For the text-containing cell, return its midpoint in [x, y] coordinate format. 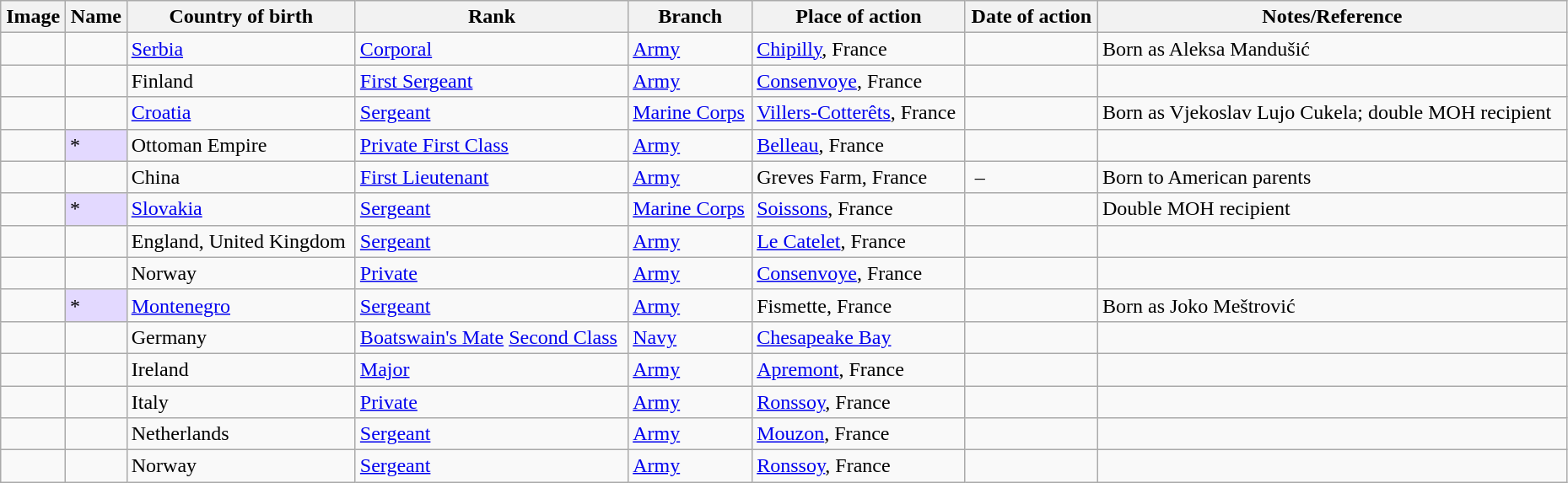
Ireland [241, 369]
Montenegro [241, 305]
Soissons, France [859, 209]
First Sergeant [491, 81]
Netherlands [241, 434]
Rank [491, 17]
Notes/Reference [1333, 17]
Villers-Cotterêts, France [859, 113]
Fismette, France [859, 305]
Belleau, France [859, 145]
Private First Class [491, 145]
Born as Vjekoslav Lujo Cukela; double MOH recipient [1333, 113]
Mouzon, France [859, 434]
Major [491, 369]
Born to American parents [1333, 177]
Country of birth [241, 17]
Chesapeake Bay [859, 337]
Place of action [859, 17]
Date of action [1031, 17]
Image [34, 17]
Boatswain's Mate Second Class [491, 337]
China [241, 177]
Slovakia [241, 209]
Croatia [241, 113]
Born as Aleksa Mandušić [1333, 49]
Germany [241, 337]
First Lieutenant [491, 177]
Branch [690, 17]
– [1031, 177]
England, United Kingdom [241, 241]
Italy [241, 402]
Greves Farm, France [859, 177]
Ottoman Empire [241, 145]
Corporal [491, 49]
Chipilly, France [859, 49]
Navy [690, 337]
Born as Joko Meštrović [1333, 305]
Name [96, 17]
Serbia [241, 49]
Le Catelet, France [859, 241]
Double MOH recipient [1333, 209]
Finland [241, 81]
Apremont, France [859, 369]
